Identify which cell holds the provided text, then report its (x, y) central coordinate. 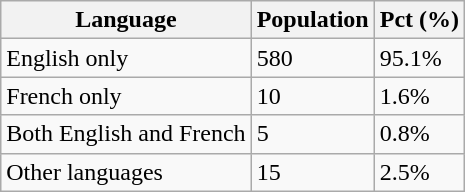
Language (126, 20)
English only (126, 58)
580 (312, 58)
French only (126, 96)
Both English and French (126, 134)
Pct (%) (419, 20)
95.1% (419, 58)
5 (312, 134)
1.6% (419, 96)
10 (312, 96)
0.8% (419, 134)
15 (312, 172)
Population (312, 20)
2.5% (419, 172)
Other languages (126, 172)
